For the text-containing cell, return its midpoint in [x, y] coordinate format. 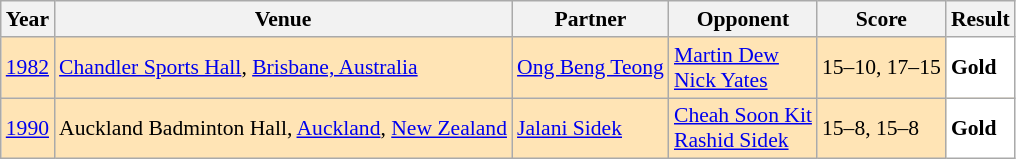
Ong Beng Teong [590, 68]
1990 [28, 128]
15–8, 15–8 [882, 128]
Partner [590, 19]
Score [882, 19]
Auckland Badminton Hall, Auckland, New Zealand [283, 128]
Result [980, 19]
Venue [283, 19]
Jalani Sidek [590, 128]
15–10, 17–15 [882, 68]
1982 [28, 68]
Chandler Sports Hall, Brisbane, Australia [283, 68]
Opponent [743, 19]
Martin Dew Nick Yates [743, 68]
Year [28, 19]
Cheah Soon Kit Rashid Sidek [743, 128]
